Find where the given text appears and provide that cell's center as [X, Y] coordinate. 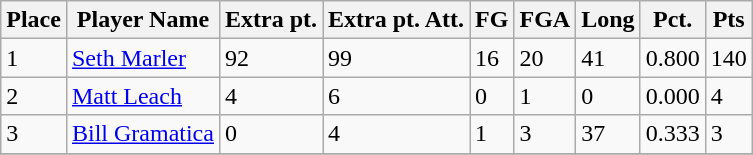
Place [34, 20]
0.000 [672, 96]
41 [608, 58]
Seth Marler [142, 58]
92 [270, 58]
FGA [545, 20]
Pts [728, 20]
16 [492, 58]
Player Name [142, 20]
Long [608, 20]
Matt Leach [142, 96]
Pct. [672, 20]
0.800 [672, 58]
Extra pt. Att. [396, 20]
20 [545, 58]
140 [728, 58]
0.333 [672, 134]
2 [34, 96]
6 [396, 96]
37 [608, 134]
Extra pt. [270, 20]
FG [492, 20]
99 [396, 58]
Bill Gramatica [142, 134]
